Search for the cell housing the specified text and yield its (x, y) center coordinate. 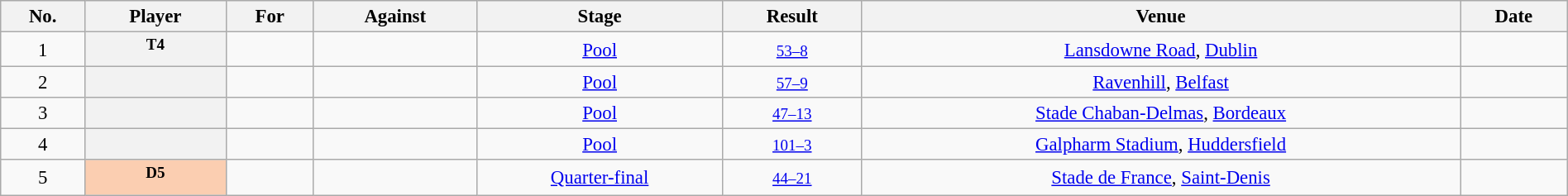
No. (43, 17)
44–21 (792, 178)
Stade de France, Saint-Denis (1161, 178)
T4 (155, 50)
Player (155, 17)
Quarter-final (600, 178)
5 (43, 178)
Stade Chaban-Delmas, Bordeaux (1161, 113)
Galpharm Stadium, Huddersfield (1161, 145)
Ravenhill, Belfast (1161, 83)
57–9 (792, 83)
Lansdowne Road, Dublin (1161, 50)
101–3 (792, 145)
Against (395, 17)
47–13 (792, 113)
53–8 (792, 50)
3 (43, 113)
Stage (600, 17)
Result (792, 17)
1 (43, 50)
Date (1514, 17)
2 (43, 83)
4 (43, 145)
For (270, 17)
Venue (1161, 17)
D5 (155, 178)
